Find where the given text appears and provide that cell's center as (X, Y) coordinate. 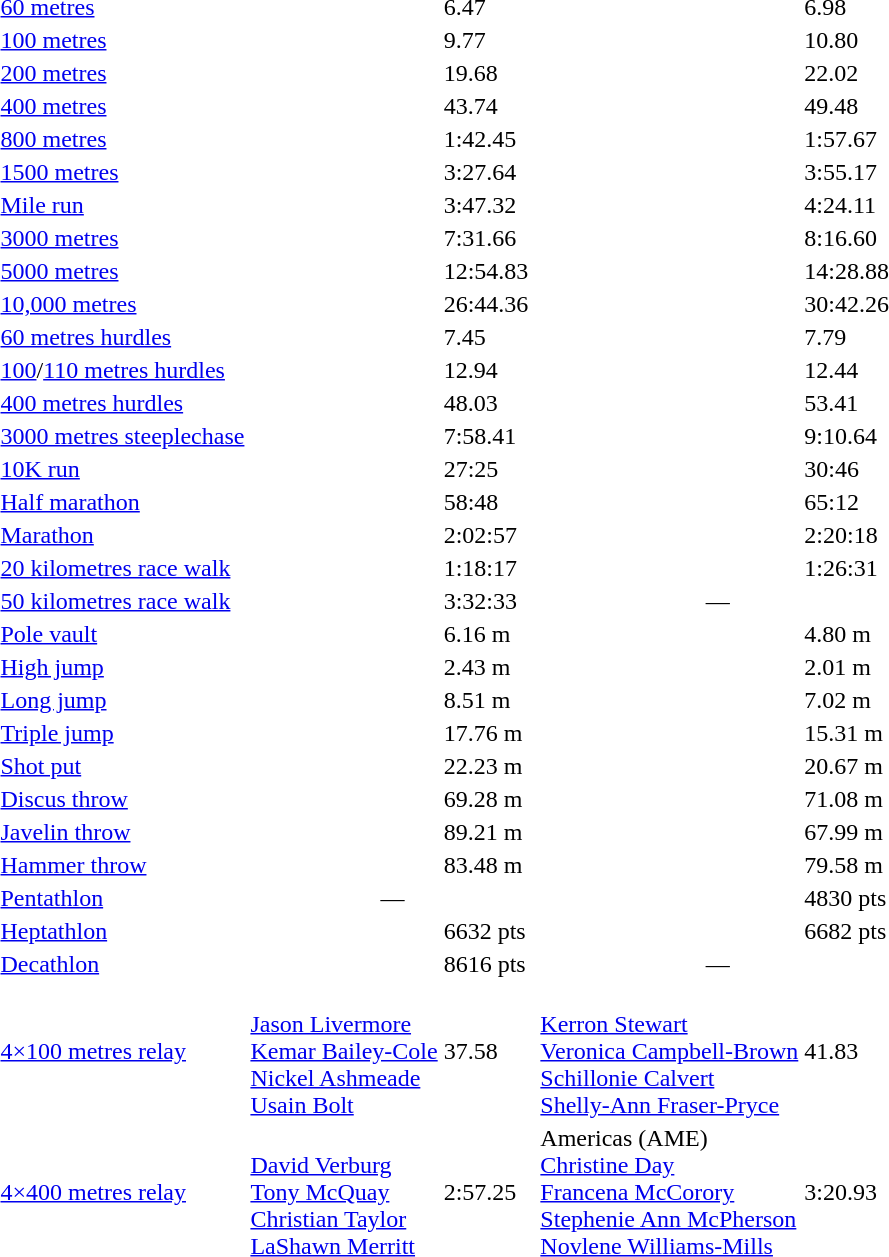
12:54.83 (486, 271)
9.77 (486, 40)
2:02:57 (486, 535)
12.94 (486, 370)
19.68 (486, 73)
26:44.36 (486, 304)
3:32:33 (486, 601)
7:58.41 (486, 436)
37.58 (486, 1051)
8616 pts (486, 964)
27:25 (486, 469)
Kerron StewartVeronica Campbell-BrownSchillonie CalvertShelly-Ann Fraser-Pryce (670, 1051)
83.48 m (486, 865)
48.03 (486, 403)
58:48 (486, 502)
7:31.66 (486, 238)
3:47.32 (486, 205)
Jason LivermoreKemar Bailey-ColeNickel AshmeadeUsain Bolt (344, 1051)
6632 pts (486, 931)
1:42.45 (486, 139)
— (392, 898)
43.74 (486, 106)
2.43 m (486, 667)
89.21 m (486, 832)
69.28 m (486, 799)
8.51 m (486, 700)
22.23 m (486, 766)
1:18:17 (486, 568)
17.76 m (486, 733)
7.45 (486, 337)
3:27.64 (486, 172)
6.16 m (486, 634)
